Output the (x, y) coordinate of the center of the cell containing the given text.  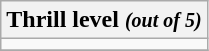
Thrill level (out of 5) (104, 20)
